Capture the cell that displays the provided text and extract its (x, y) central coordinate. 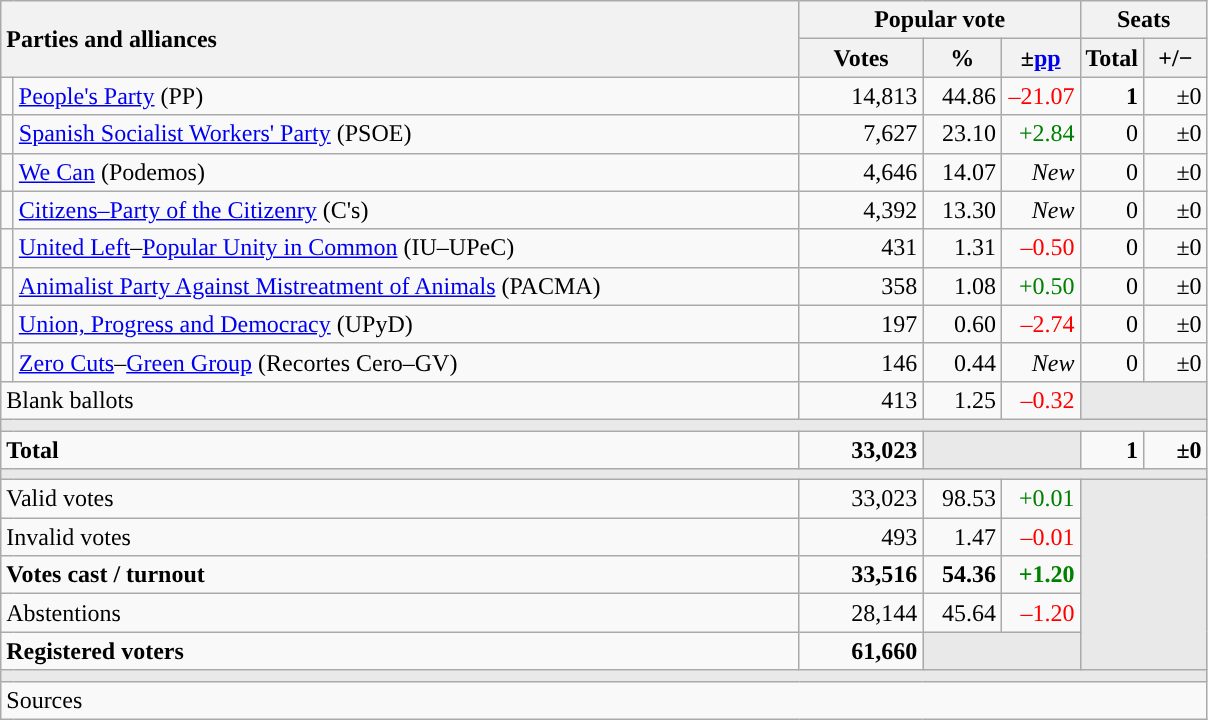
358 (861, 286)
Blank ballots (400, 400)
Union, Progress and Democracy (UPyD) (406, 324)
Sources (604, 700)
7,627 (861, 134)
United Left–Popular Unity in Common (IU–UPeC) (406, 248)
+0.01 (1040, 499)
Invalid votes (400, 537)
413 (861, 400)
Valid votes (400, 499)
People's Party (PP) (406, 96)
33,516 (861, 575)
0.60 (962, 324)
45.64 (962, 613)
±pp (1040, 58)
Popular vote (940, 20)
Parties and alliances (400, 39)
1.08 (962, 286)
0.44 (962, 362)
+1.20 (1040, 575)
197 (861, 324)
–0.01 (1040, 537)
431 (861, 248)
44.86 (962, 96)
14.07 (962, 172)
Animalist Party Against Mistreatment of Animals (PACMA) (406, 286)
Abstentions (400, 613)
% (962, 58)
54.36 (962, 575)
Registered voters (400, 651)
–0.32 (1040, 400)
61,660 (861, 651)
4,646 (861, 172)
–21.07 (1040, 96)
–1.20 (1040, 613)
+/− (1176, 58)
1.47 (962, 537)
Votes (861, 58)
Votes cast / turnout (400, 575)
We Can (Podemos) (406, 172)
–0.50 (1040, 248)
1.31 (962, 248)
28,144 (861, 613)
–2.74 (1040, 324)
14,813 (861, 96)
23.10 (962, 134)
+2.84 (1040, 134)
Seats (1144, 20)
Zero Cuts–Green Group (Recortes Cero–GV) (406, 362)
1.25 (962, 400)
+0.50 (1040, 286)
13.30 (962, 210)
146 (861, 362)
493 (861, 537)
4,392 (861, 210)
Citizens–Party of the Citizenry (C's) (406, 210)
98.53 (962, 499)
Spanish Socialist Workers' Party (PSOE) (406, 134)
